Detect which cell encompasses the target text, then output its [X, Y] center coordinate. 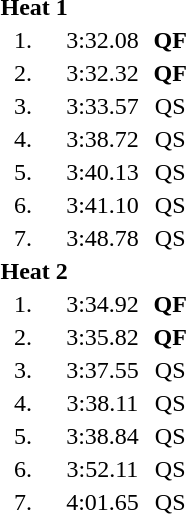
3:38.11 [102, 403]
3:48.78 [102, 238]
3:40.13 [102, 172]
3:34.92 [102, 304]
3:33.57 [102, 106]
3:41.10 [102, 205]
3:38.72 [102, 139]
3:38.84 [102, 436]
3:32.32 [102, 73]
3:37.55 [102, 370]
3:52.11 [102, 469]
3:32.08 [102, 40]
3:35.82 [102, 337]
